Extract the (x, y) coordinate from the center of the cell holding the provided text.  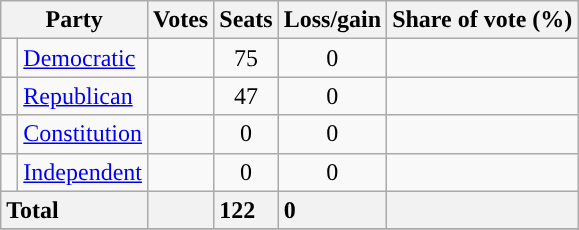
47 (246, 96)
Constitution (83, 134)
Democratic (83, 58)
Seats (246, 20)
75 (246, 58)
Total (74, 210)
Independent (83, 172)
122 (246, 210)
Share of vote (%) (482, 20)
Party (74, 20)
Republican (83, 96)
Votes (181, 20)
Loss/gain (332, 20)
